Extract the [x, y] coordinate from the center of the cell holding the provided text.  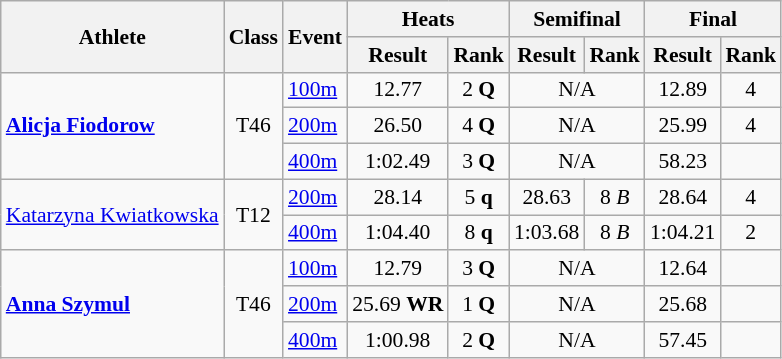
Alicja Fiodorow [112, 126]
Class [254, 36]
57.45 [682, 340]
1:02.49 [398, 162]
28.14 [398, 197]
4 Q [478, 126]
26.50 [398, 126]
8 q [478, 233]
28.63 [546, 197]
1 Q [478, 304]
Event [315, 36]
12.64 [682, 269]
58.23 [682, 162]
1:04.21 [682, 233]
T12 [254, 214]
28.64 [682, 197]
1:00.98 [398, 340]
12.89 [682, 90]
Katarzyna Kwiatkowska [112, 214]
2 [750, 233]
25.99 [682, 126]
Final [713, 19]
Semifinal [577, 19]
5 q [478, 197]
12.79 [398, 269]
Heats [428, 19]
1:03.68 [546, 233]
25.68 [682, 304]
Athlete [112, 36]
25.69 WR [398, 304]
1:04.40 [398, 233]
12.77 [398, 90]
Anna Szymul [112, 304]
